Find where the given text appears and provide that cell's center as [X, Y] coordinate. 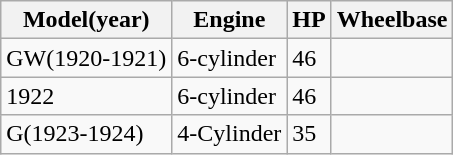
HP [309, 20]
G(1923-1924) [86, 134]
Engine [230, 20]
4-Cylinder [230, 134]
GW(1920-1921) [86, 58]
Wheelbase [392, 20]
1922 [86, 96]
Model(year) [86, 20]
35 [309, 134]
